Return [x, y] of the center of cell containing provided text 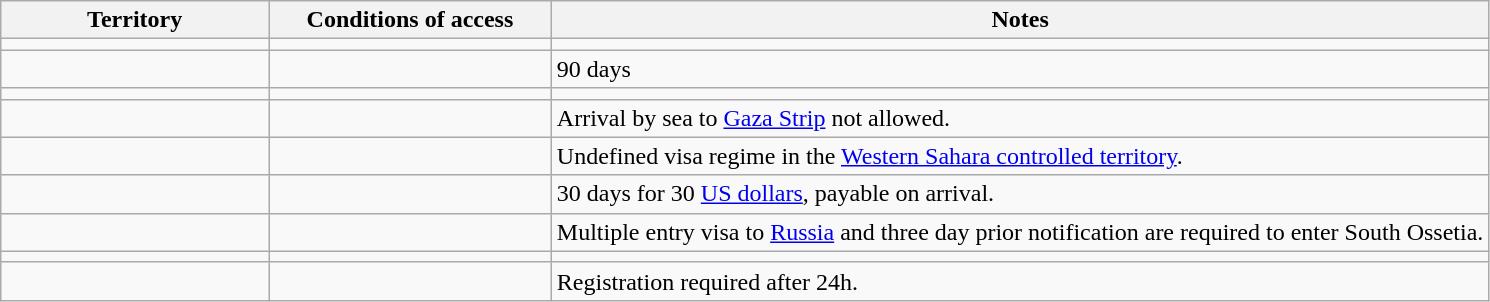
30 days for 30 US dollars, payable on arrival. [1020, 194]
Territory [135, 20]
Undefined visa regime in the Western Sahara controlled territory. [1020, 156]
Multiple entry visa to Russia and three day prior notification are required to enter South Ossetia. [1020, 232]
Registration required after 24h. [1020, 281]
Conditions of access [410, 20]
Notes [1020, 20]
90 days [1020, 69]
Arrival by sea to Gaza Strip not allowed. [1020, 118]
